Identify which cell holds the provided text, then report its [x, y] central coordinate. 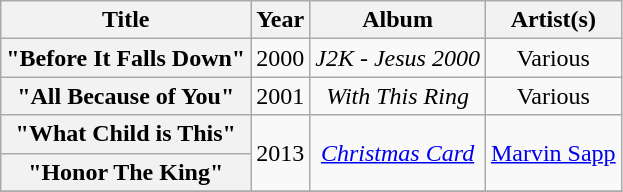
2001 [280, 96]
"All Because of You" [126, 96]
Album [398, 20]
Title [126, 20]
"Before It Falls Down" [126, 58]
Year [280, 20]
"What Child is This" [126, 134]
Marvin Sapp [553, 153]
Christmas Card [398, 153]
J2K - Jesus 2000 [398, 58]
2000 [280, 58]
"Honor The King" [126, 172]
2013 [280, 153]
With This Ring [398, 96]
Artist(s) [553, 20]
